Capture the cell that displays the provided text and extract its (x, y) central coordinate. 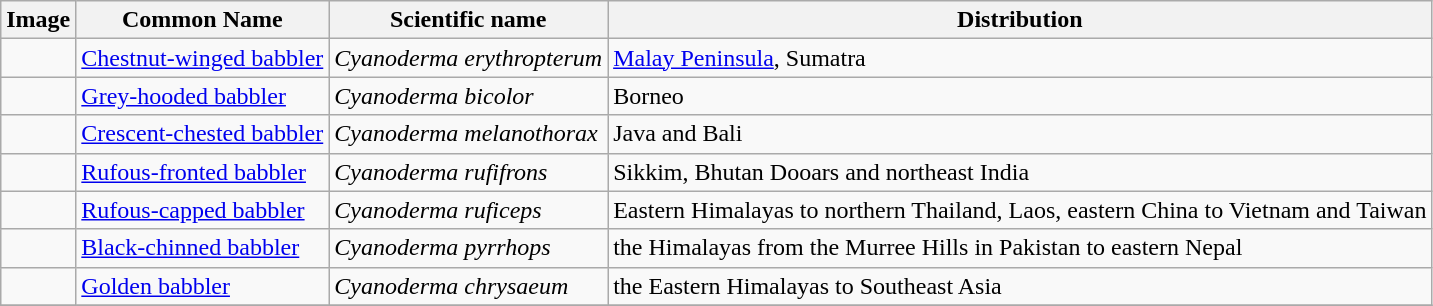
Cyanoderma chrysaeum (468, 286)
Grey-hooded babbler (202, 96)
the Eastern Himalayas to Southeast Asia (1020, 286)
Cyanoderma bicolor (468, 96)
Sikkim, Bhutan Dooars and northeast India (1020, 172)
Distribution (1020, 20)
Malay Peninsula, Sumatra (1020, 58)
Java and Bali (1020, 134)
Common Name (202, 20)
Cyanoderma pyrrhops (468, 248)
Chestnut-winged babbler (202, 58)
Crescent-chested babbler (202, 134)
Scientific name (468, 20)
Cyanoderma erythropterum (468, 58)
Borneo (1020, 96)
the Himalayas from the Murree Hills in Pakistan to eastern Nepal (1020, 248)
Rufous-fronted babbler (202, 172)
Golden babbler (202, 286)
Cyanoderma ruficeps (468, 210)
Rufous-capped babbler (202, 210)
Image (38, 20)
Cyanoderma rufifrons (468, 172)
Cyanoderma melanothorax (468, 134)
Eastern Himalayas to northern Thailand, Laos, eastern China to Vietnam and Taiwan (1020, 210)
Black-chinned babbler (202, 248)
